Scan for the cell matching the given text and deliver its [x, y] coordinate at center. 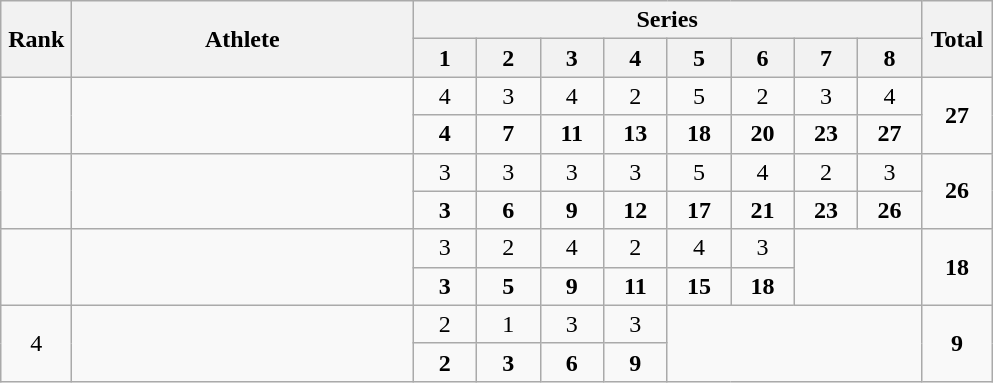
21 [763, 210]
13 [636, 134]
15 [699, 286]
Series [667, 20]
8 [890, 58]
12 [636, 210]
Total [956, 39]
17 [699, 210]
20 [763, 134]
Athlete [242, 39]
Rank [36, 39]
